Find where the given text appears and provide that cell's center as [X, Y] coordinate. 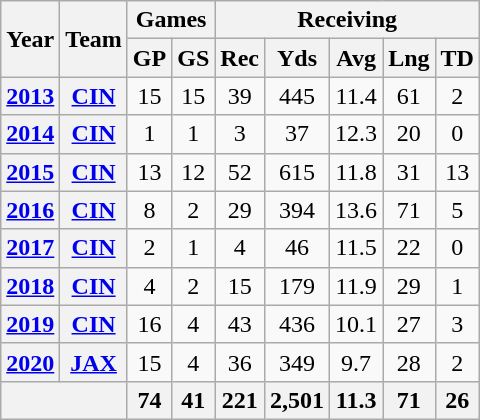
20 [409, 134]
179 [298, 286]
11.4 [356, 96]
Team [94, 39]
43 [240, 324]
349 [298, 362]
TD [457, 58]
2020 [30, 362]
11.9 [356, 286]
9.7 [356, 362]
27 [409, 324]
61 [409, 96]
12 [194, 172]
394 [298, 210]
JAX [94, 362]
445 [298, 96]
22 [409, 248]
Avg [356, 58]
2,501 [298, 400]
26 [457, 400]
12.3 [356, 134]
Games [170, 20]
28 [409, 362]
8 [149, 210]
5 [457, 210]
2018 [30, 286]
74 [149, 400]
31 [409, 172]
13.6 [356, 210]
10.1 [356, 324]
Year [30, 39]
436 [298, 324]
46 [298, 248]
221 [240, 400]
11.8 [356, 172]
2017 [30, 248]
11.5 [356, 248]
2016 [30, 210]
GP [149, 58]
2019 [30, 324]
Rec [240, 58]
GS [194, 58]
2015 [30, 172]
Receiving [348, 20]
2013 [30, 96]
2014 [30, 134]
39 [240, 96]
16 [149, 324]
37 [298, 134]
52 [240, 172]
Lng [409, 58]
36 [240, 362]
615 [298, 172]
11.3 [356, 400]
Yds [298, 58]
41 [194, 400]
